From the cell containing the given text, extract its center point as [x, y] coordinate. 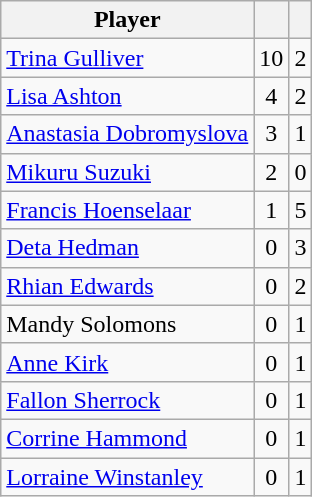
10 [272, 58]
Trina Gulliver [128, 58]
Francis Hoenselaar [128, 210]
Mandy Solomons [128, 324]
Anastasia Dobromyslova [128, 134]
Player [128, 20]
Lorraine Winstanley [128, 477]
Mikuru Suzuki [128, 172]
Rhian Edwards [128, 286]
Fallon Sherrock [128, 400]
Lisa Ashton [128, 96]
4 [272, 96]
Deta Hedman [128, 248]
Anne Kirk [128, 362]
5 [300, 210]
Corrine Hammond [128, 438]
